Identify which cell holds the provided text, then report its (X, Y) central coordinate. 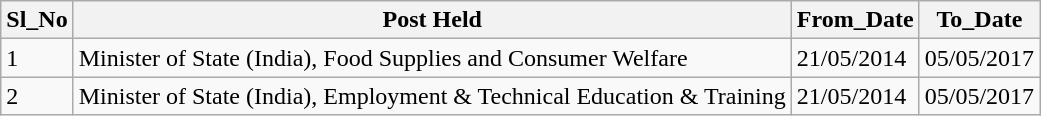
From_Date (855, 20)
Sl_No (37, 20)
Minister of State (India), Food Supplies and Consumer Welfare (432, 58)
Minister of State (India), Employment & Technical Education & Training (432, 96)
1 (37, 58)
2 (37, 96)
Post Held (432, 20)
To_Date (979, 20)
